Return (x, y) of the center of cell containing provided text 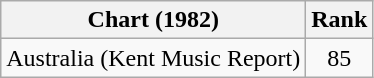
Rank (340, 20)
Chart (1982) (154, 20)
85 (340, 58)
Australia (Kent Music Report) (154, 58)
